Return the (X, Y) coordinate for the center point of the cell that contains the specified text.  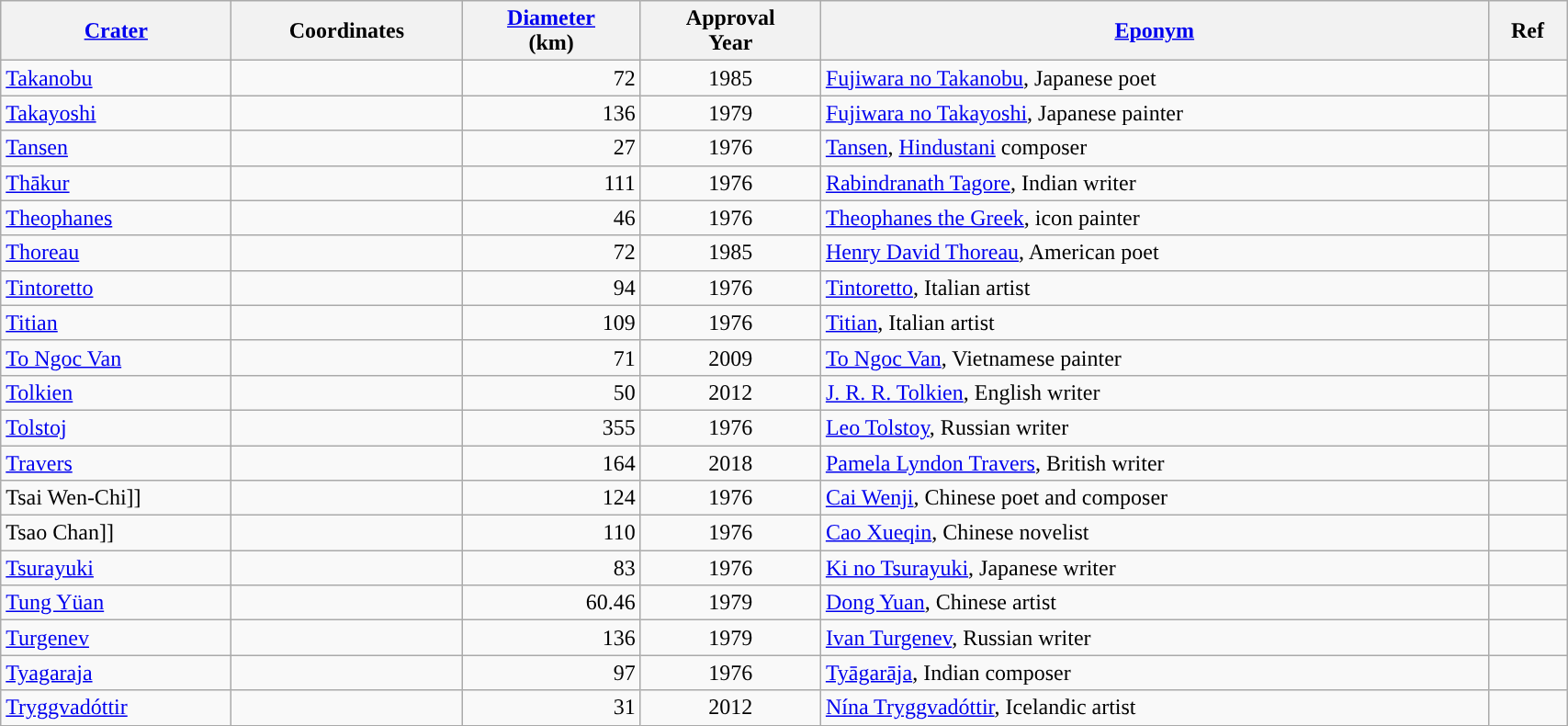
109 (551, 323)
Theophanes the Greek, icon painter (1154, 218)
Theophanes (116, 218)
111 (551, 183)
Tintoretto (116, 288)
46 (551, 218)
Tung Yüan (116, 603)
Tolkien (116, 392)
Travers (116, 462)
Rabindranath Tagore, Indian writer (1154, 183)
2009 (730, 357)
124 (551, 498)
Ivan Turgenev, Russian writer (1154, 638)
Tsurayuki (116, 568)
Titian (116, 323)
31 (551, 708)
Cao Xueqin, Chinese novelist (1154, 533)
Nína Tryggvadóttir, Icelandic artist (1154, 708)
Pamela Lyndon Travers, British writer (1154, 462)
83 (551, 568)
Fujiwara no Takanobu, Japanese poet (1154, 78)
Tsai Wen-Chi]] (116, 498)
Tansen (116, 148)
Tsao Chan]] (116, 533)
ApprovalYear (730, 31)
Thākur (116, 183)
50 (551, 392)
Fujiwara no Takayoshi, Japanese painter (1154, 113)
Turgenev (116, 638)
97 (551, 673)
Tolstoj (116, 427)
Thoreau (116, 253)
355 (551, 427)
Crater (116, 31)
71 (551, 357)
Coordinates (347, 31)
164 (551, 462)
Henry David Thoreau, American poet (1154, 253)
Takayoshi (116, 113)
Ref (1527, 31)
Tryggvadóttir (116, 708)
Tansen, Hindustani composer (1154, 148)
Dong Yuan, Chinese artist (1154, 603)
Titian, Italian artist (1154, 323)
Leo Tolstoy, Russian writer (1154, 427)
Takanobu (116, 78)
Tintoretto, Italian artist (1154, 288)
To Ngoc Van, Vietnamese painter (1154, 357)
To Ngoc Van (116, 357)
J. R. R. Tolkien, English writer (1154, 392)
27 (551, 148)
94 (551, 288)
Tyāgarāja, Indian composer (1154, 673)
2018 (730, 462)
Ki no Tsurayuki, Japanese writer (1154, 568)
Tyagaraja (116, 673)
Eponym (1154, 31)
60.46 (551, 603)
110 (551, 533)
Cai Wenji, Chinese poet and composer (1154, 498)
Diameter(km) (551, 31)
